Locate the cell with the specified text and output its [X, Y] center coordinate. 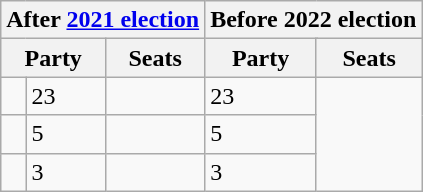
Before 2022 election [314, 20]
After 2021 election [103, 20]
